Pinpoint the cell where the given text exists, returning its (X, Y) midpoint coordinate. 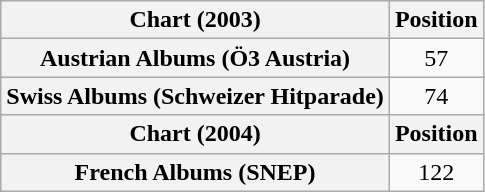
Swiss Albums (Schweizer Hitparade) (196, 96)
74 (436, 96)
Chart (2004) (196, 134)
57 (436, 58)
122 (436, 172)
Chart (2003) (196, 20)
Austrian Albums (Ö3 Austria) (196, 58)
French Albums (SNEP) (196, 172)
